Identify which cell holds the provided text, then report its [x, y] central coordinate. 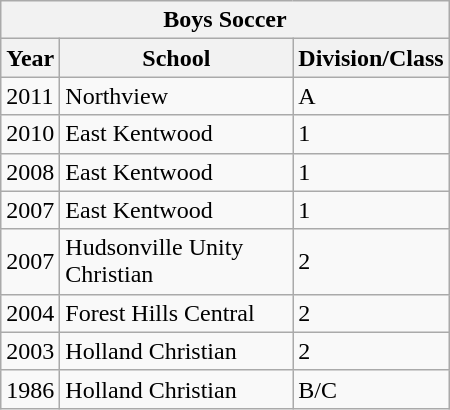
2010 [30, 134]
2008 [30, 172]
2004 [30, 313]
Boys Soccer [225, 20]
1986 [30, 389]
Northview [176, 96]
Division/Class [371, 58]
Year [30, 58]
Hudsonville Unity Christian [176, 262]
Forest Hills Central [176, 313]
School [176, 58]
2003 [30, 351]
A [371, 96]
2011 [30, 96]
B/C [371, 389]
